Output the [X, Y] coordinate of the center of the cell containing the given text.  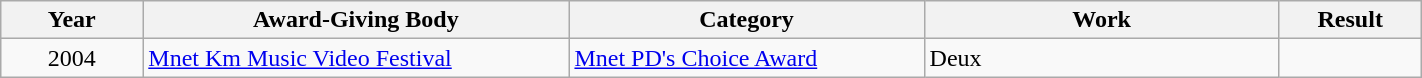
Result [1350, 20]
Category [746, 20]
Year [72, 20]
2004 [72, 58]
Work [1102, 20]
Deux [1102, 58]
Award-Giving Body [356, 20]
Mnet Km Music Video Festival [356, 58]
Mnet PD's Choice Award [746, 58]
